Return [X, Y] of the center of cell containing provided text 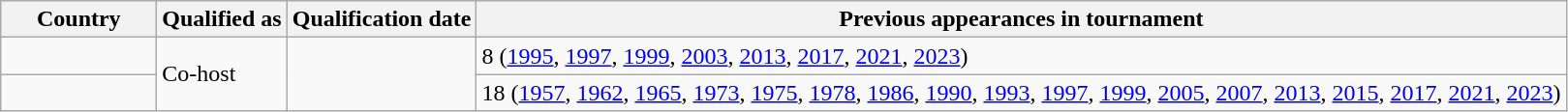
Qualification date [382, 19]
8 (1995, 1997, 1999, 2003, 2013, 2017, 2021, 2023) [1021, 56]
Previous appearances in tournament [1021, 19]
18 (1957, 1962, 1965, 1973, 1975, 1978, 1986, 1990, 1993, 1997, 1999, 2005, 2007, 2013, 2015, 2017, 2021, 2023) [1021, 93]
Country [79, 19]
Qualified as [222, 19]
Co-host [222, 74]
